Pinpoint the cell where the given text exists, returning its (x, y) midpoint coordinate. 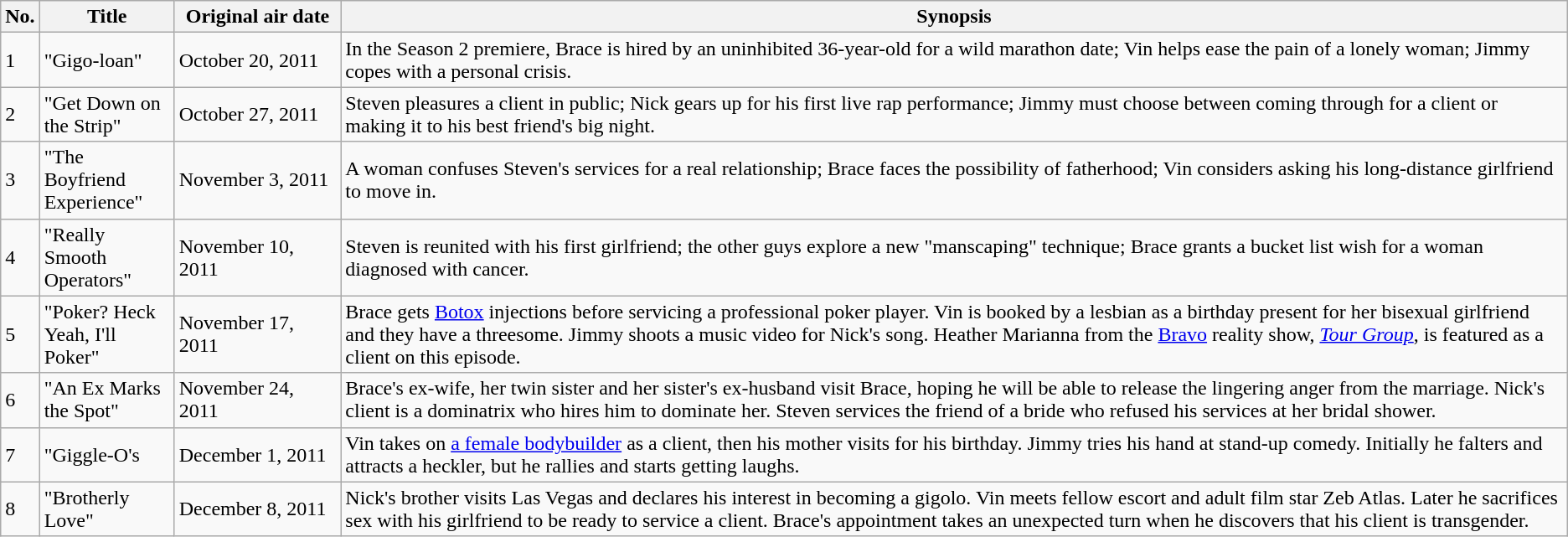
Title (107, 17)
"An Ex Marks the Spot" (107, 400)
7 (20, 454)
8 (20, 509)
"The Boyfriend Experience" (107, 180)
October 20, 2011 (258, 60)
5 (20, 334)
Original air date (258, 17)
November 17, 2011 (258, 334)
November 10, 2011 (258, 257)
"Really Smooth Operators" (107, 257)
1 (20, 60)
October 27, 2011 (258, 114)
"Poker? Heck Yeah, I'll Poker" (107, 334)
Synopsis (954, 17)
"Giggle-O's (107, 454)
2 (20, 114)
November 24, 2011 (258, 400)
"Gigo-loan" (107, 60)
No. (20, 17)
4 (20, 257)
November 3, 2011 (258, 180)
6 (20, 400)
3 (20, 180)
"Brotherly Love" (107, 509)
December 1, 2011 (258, 454)
December 8, 2011 (258, 509)
"Get Down on the Strip" (107, 114)
